Output the [x, y] coordinate of the center of the cell containing the given text.  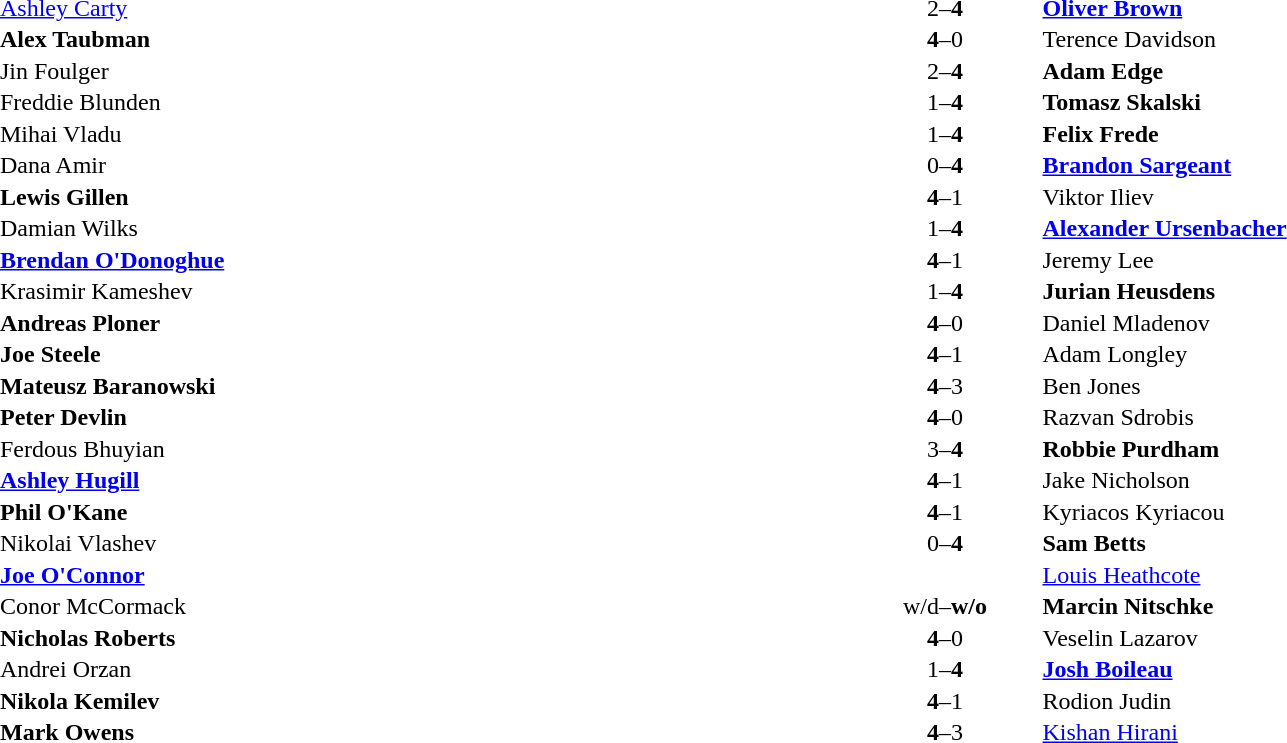
3–4 [944, 449]
w/d–w/o [944, 607]
2–4 [944, 71]
4–3 [944, 386]
